Identify which cell holds the provided text, then report its [x, y] central coordinate. 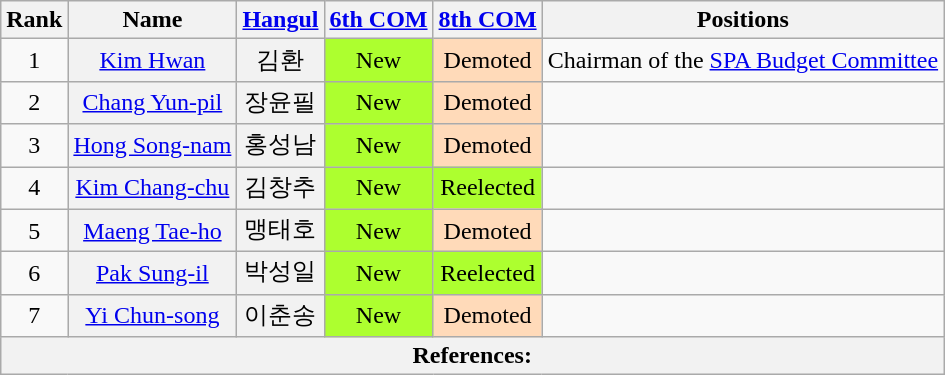
Chang Yun-pil [152, 102]
Positions [743, 20]
Maeng Tae-ho [152, 230]
Name [152, 20]
Rank [34, 20]
Pak Sung-il [152, 274]
김창추 [280, 188]
맹태호 [280, 230]
Kim Chang-chu [152, 188]
이춘송 [280, 316]
3 [34, 146]
6 [34, 274]
Kim Hwan [152, 60]
Yi Chun-song [152, 316]
8th COM [488, 20]
5 [34, 230]
박성일 [280, 274]
Chairman of the SPA Budget Committee [743, 60]
7 [34, 316]
References: [472, 356]
2 [34, 102]
홍성남 [280, 146]
김환 [280, 60]
1 [34, 60]
6th COM [378, 20]
장윤필 [280, 102]
4 [34, 188]
Hong Song-nam [152, 146]
Hangul [280, 20]
